Search for the cell housing the specified text and yield its [x, y] center coordinate. 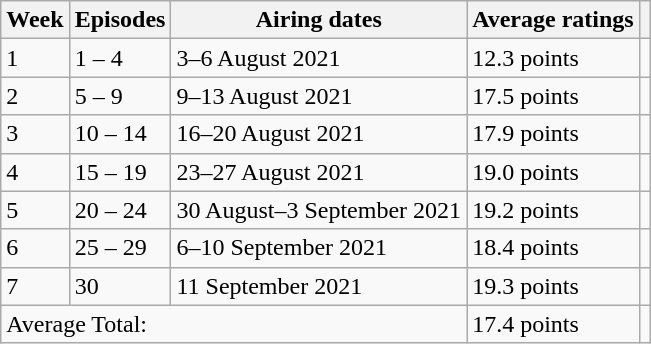
30 August–3 September 2021 [319, 210]
1 [35, 58]
Airing dates [319, 20]
6–10 September 2021 [319, 248]
30 [120, 286]
9–13 August 2021 [319, 96]
10 – 14 [120, 134]
17.5 points [554, 96]
1 – 4 [120, 58]
Week [35, 20]
5 – 9 [120, 96]
16–20 August 2021 [319, 134]
18.4 points [554, 248]
6 [35, 248]
25 – 29 [120, 248]
3 [35, 134]
3–6 August 2021 [319, 58]
19.3 points [554, 286]
23–27 August 2021 [319, 172]
17.4 points [554, 324]
17.9 points [554, 134]
19.0 points [554, 172]
5 [35, 210]
Average ratings [554, 20]
20 – 24 [120, 210]
11 September 2021 [319, 286]
7 [35, 286]
15 – 19 [120, 172]
Average Total: [234, 324]
Episodes [120, 20]
19.2 points [554, 210]
4 [35, 172]
12.3 points [554, 58]
2 [35, 96]
